Return the (x, y) coordinate for the center point of the cell that contains the specified text.  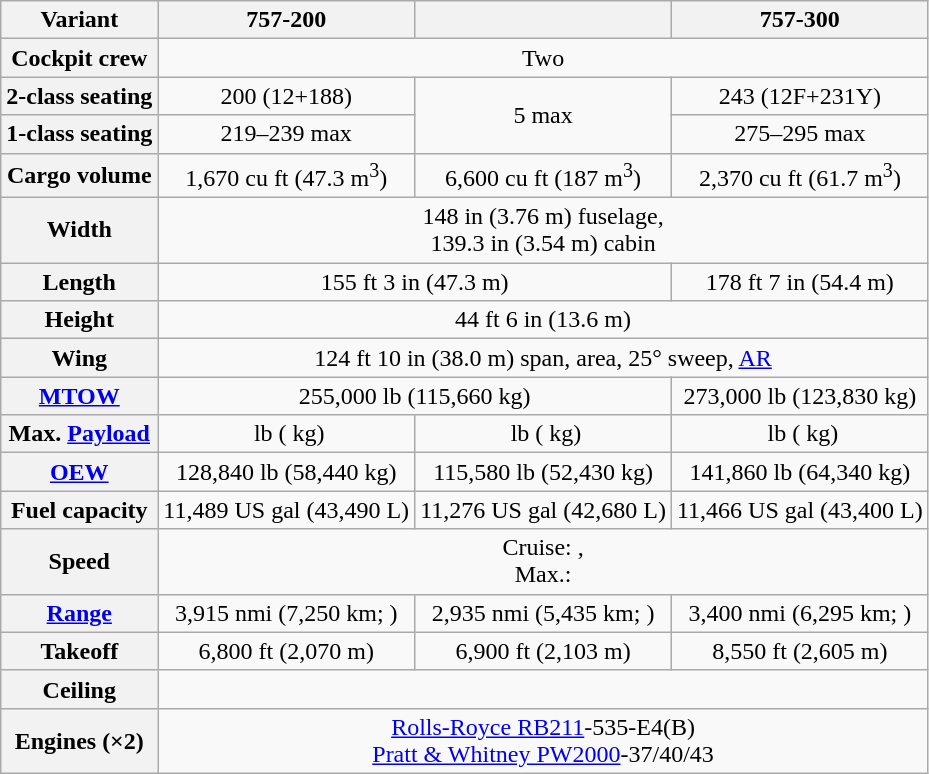
11,466 US gal (43,400 L) (800, 510)
6,600 cu ft (187 m3) (544, 176)
Height (80, 320)
Wing (80, 358)
Max. Payload (80, 434)
757-200 (286, 20)
Fuel capacity (80, 510)
5 max (544, 115)
3,915 nmi (7,250 km; ) (286, 613)
Engines (×2) (80, 740)
155 ft 3 in (47.3 m) (415, 282)
1-class seating (80, 134)
Speed (80, 562)
Cruise: ,Max.: (543, 562)
Length (80, 282)
Cockpit crew (80, 58)
115,580 lb (52,430 kg) (544, 472)
273,000 lb (123,830 kg) (800, 396)
243 (12F+231Y) (800, 96)
6,800 ft (2,070 m) (286, 651)
MTOW (80, 396)
Variant (80, 20)
219–239 max (286, 134)
141,860 lb (64,340 kg) (800, 472)
2,935 nmi (5,435 km; ) (544, 613)
178 ft 7 in (54.4 m) (800, 282)
Cargo volume (80, 176)
2-class seating (80, 96)
200 (12+188) (286, 96)
255,000 lb (115,660 kg) (415, 396)
11,489 US gal (43,490 L) (286, 510)
Ceiling (80, 689)
2,370 cu ft (61.7 m3) (800, 176)
Range (80, 613)
Width (80, 230)
128,840 lb (58,440 kg) (286, 472)
Rolls-Royce RB211-535-E4(B) Pratt & Whitney PW2000-37/40/43 (543, 740)
11,276 US gal (42,680 L) (544, 510)
Takeoff (80, 651)
275–295 max (800, 134)
Two (543, 58)
757-300 (800, 20)
OEW (80, 472)
1,670 cu ft (47.3 m3) (286, 176)
8,550 ft (2,605 m) (800, 651)
124 ft 10 in (38.0 m) span, area, 25° sweep, AR (543, 358)
3,400 nmi (6,295 km; ) (800, 613)
6,900 ft (2,103 m) (544, 651)
148 in (3.76 m) fuselage,139.3 in (3.54 m) cabin (543, 230)
44 ft 6 in (13.6 m) (543, 320)
